Search for the cell housing the specified text and yield its [x, y] center coordinate. 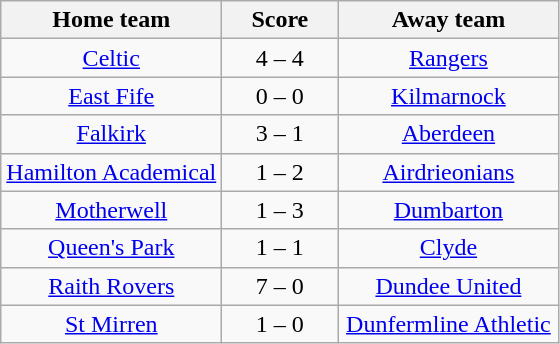
Score [280, 20]
1 – 1 [280, 248]
1 – 3 [280, 210]
St Mirren [112, 324]
7 – 0 [280, 286]
Clyde [448, 248]
Kilmarnock [448, 96]
Celtic [112, 58]
1 – 2 [280, 172]
Queen's Park [112, 248]
Aberdeen [448, 134]
Falkirk [112, 134]
Away team [448, 20]
Hamilton Academical [112, 172]
Dundee United [448, 286]
4 – 4 [280, 58]
Rangers [448, 58]
3 – 1 [280, 134]
Dunfermline Athletic [448, 324]
Dumbarton [448, 210]
0 – 0 [280, 96]
Home team [112, 20]
East Fife [112, 96]
Raith Rovers [112, 286]
Airdrieonians [448, 172]
Motherwell [112, 210]
1 – 0 [280, 324]
